Return the [X, Y] coordinate for the center point of the cell that contains the specified text.  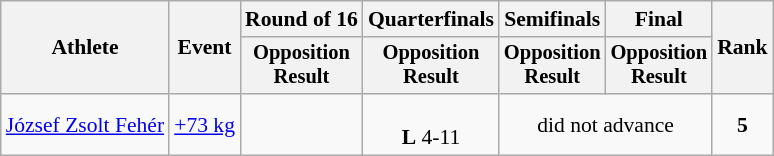
Quarterfinals [431, 19]
Final [660, 19]
Event [204, 48]
Athlete [85, 48]
Semifinals [552, 19]
Rank [742, 48]
did not advance [606, 124]
Round of 16 [302, 19]
József Zsolt Fehér [85, 124]
5 [742, 124]
+73 kg [204, 124]
L 4-11 [431, 124]
